For the text-containing cell, return its midpoint in (x, y) coordinate format. 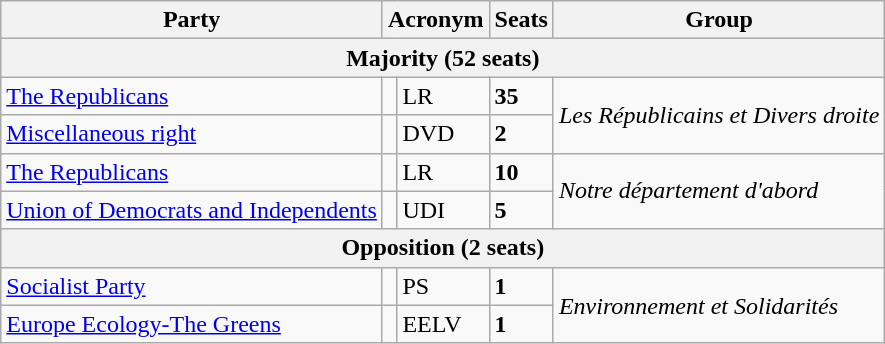
EELV (443, 324)
DVD (443, 134)
Majority (52 seats) (443, 58)
10 (521, 172)
2 (521, 134)
35 (521, 96)
Group (718, 20)
Socialist Party (192, 286)
Europe Ecology-The Greens (192, 324)
PS (443, 286)
Notre département d'abord (718, 191)
Environnement et Solidarités (718, 305)
Les Républicains et Divers droite (718, 115)
Opposition (2 seats) (443, 248)
5 (521, 210)
Union of Democrats and Independents (192, 210)
Party (192, 20)
Miscellaneous right (192, 134)
Acronym (436, 20)
Seats (521, 20)
UDI (443, 210)
